Determine the (X, Y) coordinate at the center of the cell enclosing the given text.  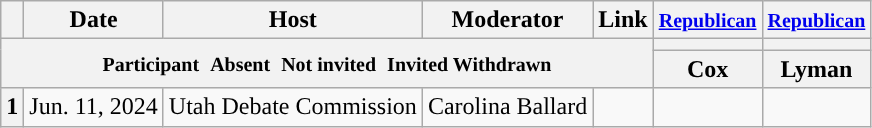
Date (94, 20)
Cox (708, 69)
Link (623, 20)
Utah Debate Commission (292, 107)
Host (292, 20)
Jun. 11, 2024 (94, 107)
1 (12, 107)
Moderator (507, 20)
Carolina Ballard (507, 107)
Lyman (816, 69)
Participant Absent Not invited Invited Withdrawn (327, 64)
